Determine the [X, Y] coordinate at the center of the cell enclosing the given text.  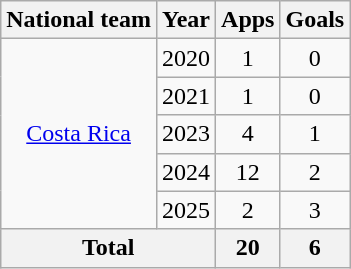
2023 [186, 134]
Costa Rica [79, 134]
Goals [315, 20]
12 [248, 172]
4 [248, 134]
2021 [186, 96]
3 [315, 210]
Year [186, 20]
6 [315, 248]
2020 [186, 58]
National team [79, 20]
2025 [186, 210]
20 [248, 248]
Apps [248, 20]
Total [108, 248]
2024 [186, 172]
